Find where the given text appears and provide that cell's center as (x, y) coordinate. 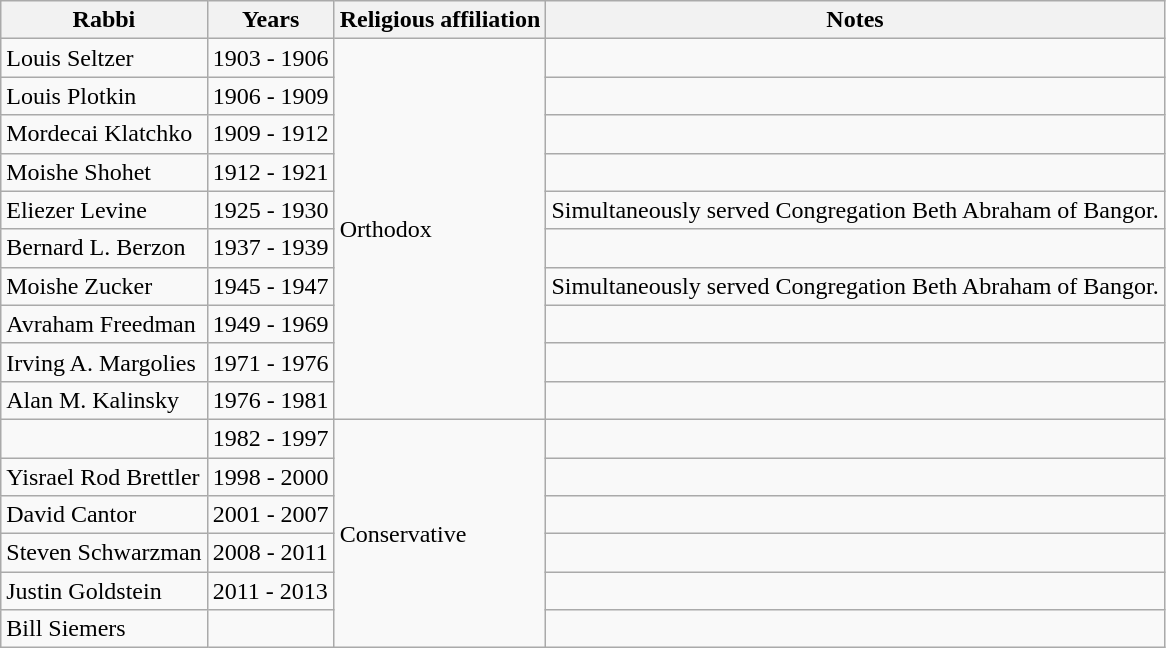
Louis Plotkin (104, 96)
1998 - 2000 (270, 477)
1945 - 1947 (270, 286)
Irving A. Margolies (104, 362)
Orthodox (440, 230)
Justin Goldstein (104, 591)
1971 - 1976 (270, 362)
2011 - 2013 (270, 591)
1982 - 1997 (270, 438)
Yisrael Rod Brettler (104, 477)
Alan M. Kalinsky (104, 400)
Steven Schwarzman (104, 553)
1976 - 1981 (270, 400)
Bill Siemers (104, 629)
1906 - 1909 (270, 96)
2001 - 2007 (270, 515)
1925 - 1930 (270, 210)
Years (270, 20)
2008 - 2011 (270, 553)
Religious affiliation (440, 20)
Bernard L. Berzon (104, 248)
1903 - 1906 (270, 58)
Rabbi (104, 20)
Avraham Freedman (104, 324)
Moishe Zucker (104, 286)
1912 - 1921 (270, 172)
David Cantor (104, 515)
Moishe Shohet (104, 172)
Louis Seltzer (104, 58)
Mordecai Klatchko (104, 134)
Notes (855, 20)
Conservative (440, 533)
Eliezer Levine (104, 210)
1949 - 1969 (270, 324)
1937 - 1939 (270, 248)
1909 - 1912 (270, 134)
